Pinpoint the cell where the given text exists, returning its (X, Y) midpoint coordinate. 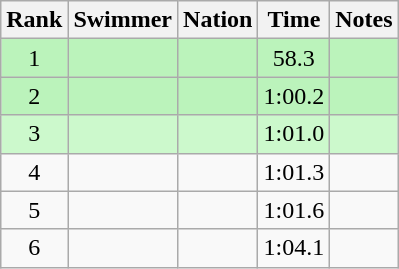
2 (34, 96)
58.3 (294, 58)
1 (34, 58)
6 (34, 248)
1:00.2 (294, 96)
3 (34, 134)
Notes (364, 20)
Rank (34, 20)
1:01.3 (294, 172)
Time (294, 20)
1:04.1 (294, 248)
1:01.6 (294, 210)
1:01.0 (294, 134)
5 (34, 210)
Nation (218, 20)
4 (34, 172)
Swimmer (123, 20)
